Pinpoint the cell where the given text exists, returning its (X, Y) midpoint coordinate. 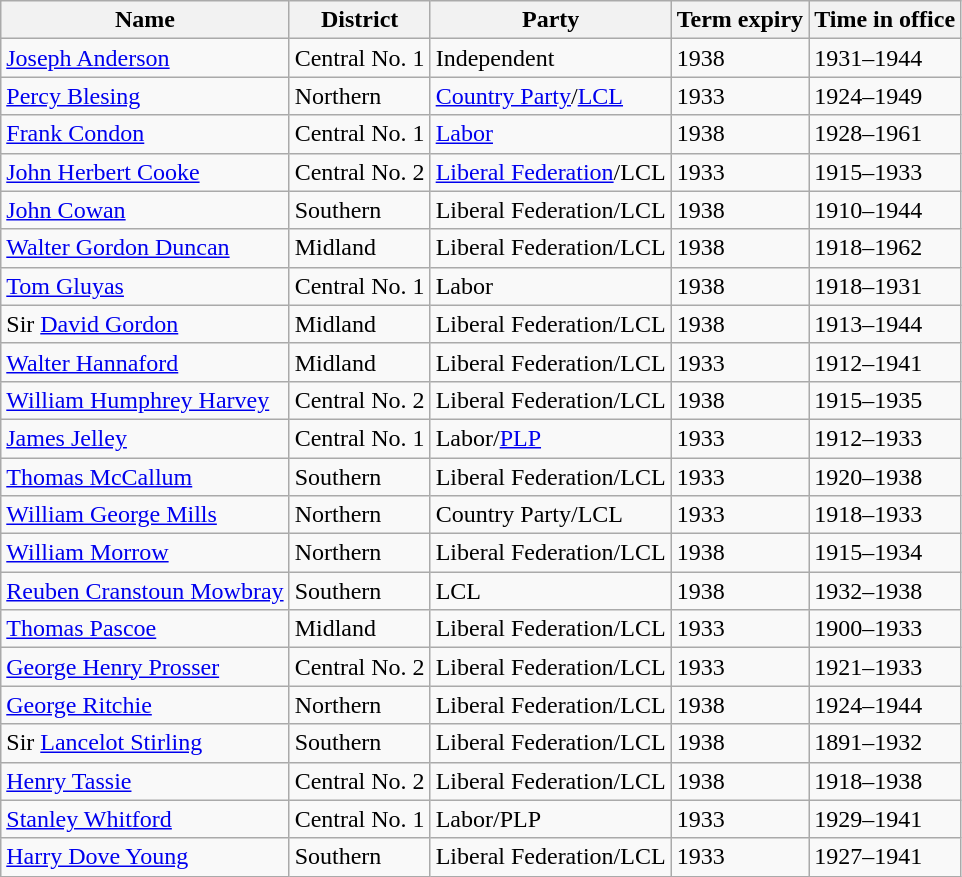
Party (550, 20)
Stanley Whitford (145, 819)
District (360, 20)
1918–1933 (885, 515)
William Humphrey Harvey (145, 400)
1928–1961 (885, 134)
Thomas McCallum (145, 477)
1915–1933 (885, 172)
William Morrow (145, 553)
1918–1962 (885, 248)
Independent (550, 58)
1927–1941 (885, 857)
William George Mills (145, 515)
Harry Dove Young (145, 857)
1912–1941 (885, 362)
1931–1944 (885, 58)
Frank Condon (145, 134)
Name (145, 20)
1918–1931 (885, 286)
1910–1944 (885, 210)
1915–1934 (885, 553)
John Herbert Cooke (145, 172)
Tom Gluyas (145, 286)
Henry Tassie (145, 781)
1918–1938 (885, 781)
1915–1935 (885, 400)
LCL (550, 591)
Walter Gordon Duncan (145, 248)
Reuben Cranstoun Mowbray (145, 591)
1920–1938 (885, 477)
Time in office (885, 20)
James Jelley (145, 438)
Walter Hannaford (145, 362)
Percy Blesing (145, 96)
1924–1944 (885, 705)
Term expiry (740, 20)
1900–1933 (885, 629)
George Ritchie (145, 705)
Thomas Pascoe (145, 629)
1921–1933 (885, 667)
Joseph Anderson (145, 58)
Sir David Gordon (145, 324)
John Cowan (145, 210)
1924–1949 (885, 96)
1912–1933 (885, 438)
1929–1941 (885, 819)
Sir Lancelot Stirling (145, 743)
1932–1938 (885, 591)
1913–1944 (885, 324)
1891–1932 (885, 743)
George Henry Prosser (145, 667)
